Return [X, Y] of the center of cell containing provided text 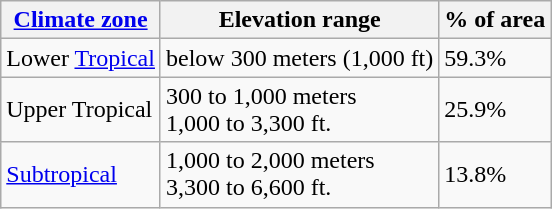
13.8% [495, 174]
1,000 to 2,000 meters3,300 to 6,600 ft. [299, 174]
Subtropical [81, 174]
Elevation range [299, 20]
% of area [495, 20]
Lower Tropical [81, 58]
300 to 1,000 meters1,000 to 3,300 ft. [299, 110]
Climate zone [81, 20]
25.9% [495, 110]
below 300 meters (1,000 ft) [299, 58]
Upper Tropical [81, 110]
59.3% [495, 58]
